Detect which cell encompasses the target text, then output its (X, Y) center coordinate. 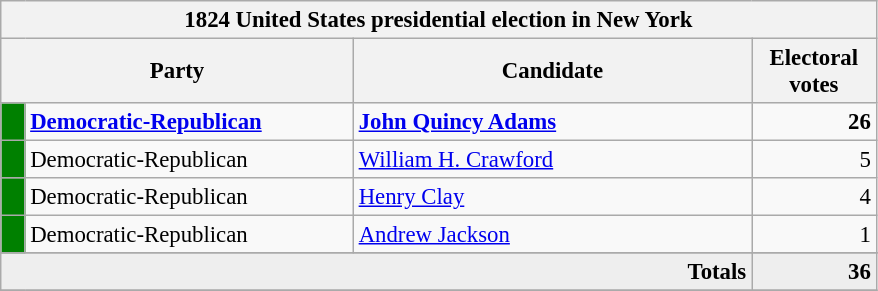
5 (814, 160)
Candidate (552, 72)
26 (814, 122)
William H. Crawford (552, 160)
1824 United States presidential election in New York (438, 20)
1 (814, 235)
Electoral votes (814, 72)
4 (814, 197)
Party (178, 72)
Andrew Jackson (552, 235)
John Quincy Adams (552, 122)
Henry Clay (552, 197)
